Search for the cell housing the specified text and yield its (x, y) center coordinate. 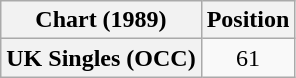
61 (248, 58)
Chart (1989) (101, 20)
UK Singles (OCC) (101, 58)
Position (248, 20)
